Find where the given text appears and provide that cell's center as [X, Y] coordinate. 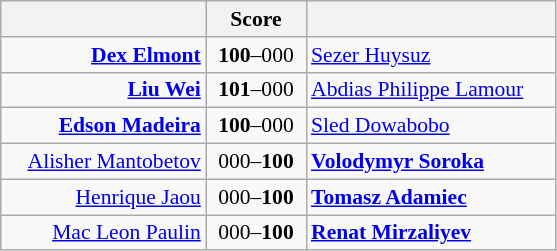
Abdias Philippe Lamour [431, 90]
Sled Dowabobo [431, 126]
Dex Elmont [104, 55]
Liu Wei [104, 90]
Sezer Huysuz [431, 55]
Volodymyr Soroka [431, 162]
Score [256, 19]
101–000 [256, 90]
Tomasz Adamiec [431, 197]
Alisher Mantobetov [104, 162]
Edson Madeira [104, 126]
Renat Mirzaliyev [431, 233]
Mac Leon Paulin [104, 233]
Henrique Jaou [104, 197]
